Search for the cell housing the specified text and yield its [X, Y] center coordinate. 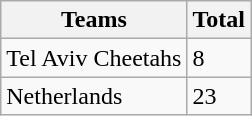
Tel Aviv Cheetahs [94, 58]
Teams [94, 20]
Total [219, 20]
Netherlands [94, 96]
23 [219, 96]
8 [219, 58]
